Find where the given text appears and provide that cell's center as [x, y] coordinate. 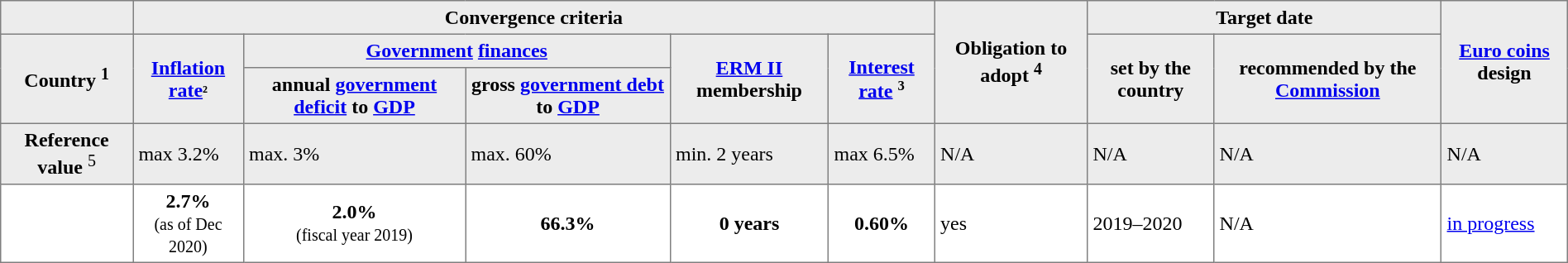
Interest rate 3 [882, 79]
66.3% [567, 223]
2.0%(fiscal year 2019) [354, 223]
in progress [1504, 223]
max. 3% [354, 154]
recommended by the Commission [1328, 79]
annual government deficit to GDP [354, 96]
Euro coins design [1504, 62]
Government finances [457, 50]
2019–2020 [1151, 223]
Reference value 5 [67, 154]
max. 60% [567, 154]
0 years [749, 223]
max 6.5% [882, 154]
Target date [1264, 17]
set by the country [1151, 79]
gross government debt to GDP [567, 96]
Convergence criteria [534, 17]
0.60% [882, 223]
2.7%(as of Dec 2020) [189, 223]
Country 1 [67, 79]
min. 2 years [749, 154]
max 3.2% [189, 154]
Inflation rate² [189, 79]
ERM II membership [749, 79]
yes [1011, 223]
Obligation to adopt 4 [1011, 62]
